Detect which cell encompasses the target text, then output its [X, Y] center coordinate. 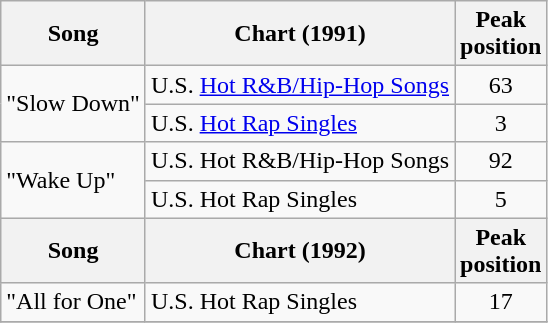
3 [501, 123]
"All for One" [74, 302]
5 [501, 199]
17 [501, 302]
"Wake Up" [74, 180]
"Slow Down" [74, 104]
Chart (1992) [300, 250]
92 [501, 161]
Chart (1991) [300, 34]
63 [501, 85]
